Provide the [X, Y] coordinate of the cell's center where the given text is located.  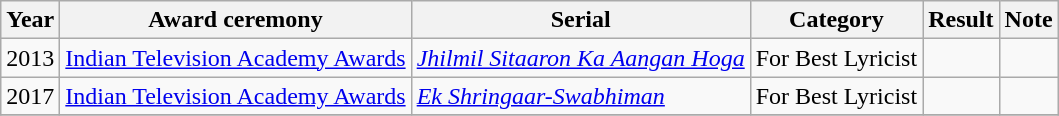
Jhilmil Sitaaron Ka Aangan Hoga [580, 58]
Award ceremony [236, 20]
Note [1028, 20]
Year [30, 20]
Ek Shringaar-Swabhiman [580, 96]
Category [836, 20]
Serial [580, 20]
2013 [30, 58]
Result [961, 20]
2017 [30, 96]
